Return (x, y) of the center of cell containing provided text 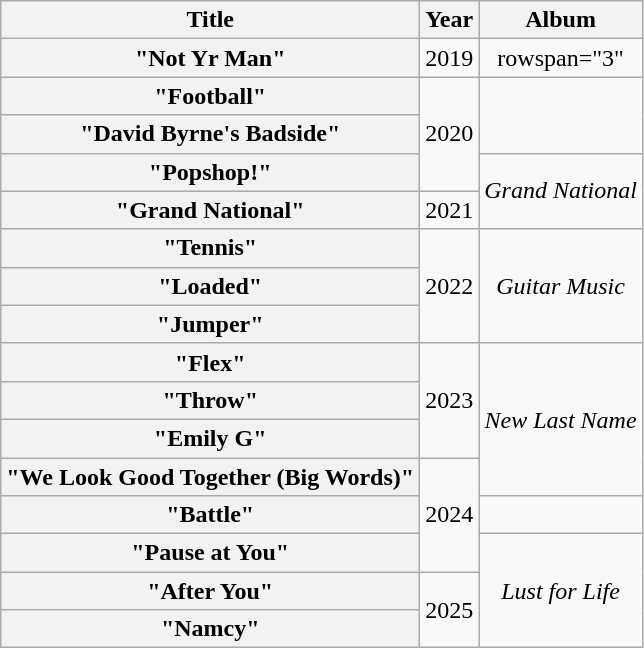
2024 (450, 515)
2020 (450, 134)
"After You" (210, 591)
Lust for Life (561, 591)
2019 (450, 58)
"Jumper" (210, 324)
2022 (450, 286)
2025 (450, 610)
Year (450, 20)
"Battle" (210, 515)
"David Byrne's Badside" (210, 134)
"Grand National" (210, 210)
"Loaded" (210, 286)
2021 (450, 210)
"Pause at You" (210, 553)
Guitar Music (561, 286)
"Throw" (210, 400)
rowspan="3" (561, 58)
"Football" (210, 96)
New Last Name (561, 419)
Album (561, 20)
"Namcy" (210, 629)
"We Look Good Together (Big Words)" (210, 477)
"Popshop!" (210, 172)
"Tennis" (210, 248)
Grand National (561, 191)
"Not Yr Man" (210, 58)
2023 (450, 400)
"Flex" (210, 362)
"Emily G" (210, 438)
Title (210, 20)
